Extract the [x, y] coordinate from the center of the cell holding the provided text.  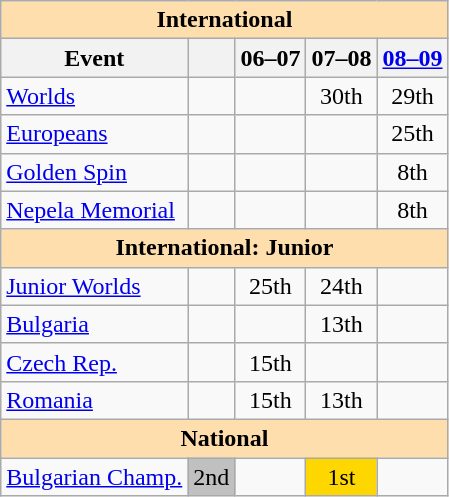
Europeans [94, 134]
29th [412, 96]
24th [342, 286]
Romania [94, 400]
Junior Worlds [94, 286]
Bulgaria [94, 324]
Golden Spin [94, 172]
08–09 [412, 58]
30th [342, 96]
International [224, 20]
Worlds [94, 96]
Event [94, 58]
1st [342, 477]
06–07 [270, 58]
Czech Rep. [94, 362]
07–08 [342, 58]
Nepela Memorial [94, 210]
International: Junior [224, 248]
Bulgarian Champ. [94, 477]
National [224, 438]
2nd [212, 477]
